Pinpoint the cell where the given text exists, returning its (x, y) midpoint coordinate. 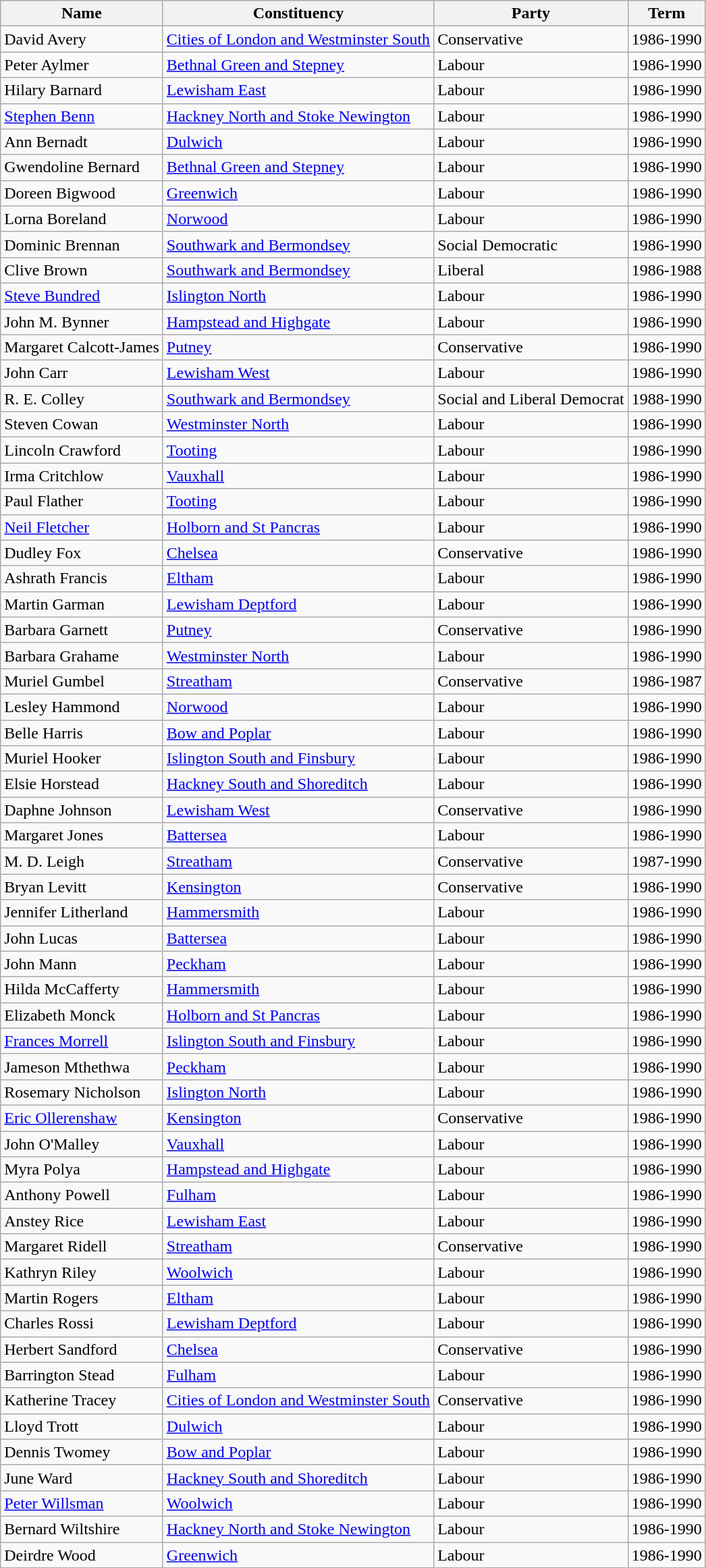
Dominic Brennan (82, 244)
Elsie Horstead (82, 784)
Barrington Stead (82, 1375)
John Carr (82, 373)
Myra Polya (82, 1170)
Peter Aylmer (82, 65)
Liberal (531, 270)
Peter Willsman (82, 1503)
Dudley Fox (82, 553)
M. D. Leigh (82, 861)
Belle Harris (82, 732)
Elizabeth Monck (82, 1015)
Margaret Calcott-James (82, 348)
Gwendoline Bernard (82, 167)
1987-1990 (667, 861)
Paul Flather (82, 502)
Bernard Wiltshire (82, 1529)
Daphne Johnson (82, 810)
Doreen Bigwood (82, 193)
Anstey Rice (82, 1221)
Charles Rossi (82, 1324)
R. E. Colley (82, 399)
Social and Liberal Democrat (531, 399)
June Ward (82, 1478)
Dennis Twomey (82, 1452)
Rosemary Nicholson (82, 1092)
Lesley Hammond (82, 707)
Term (667, 13)
Neil Fletcher (82, 527)
Ashrath Francis (82, 578)
Lorna Boreland (82, 219)
Social Democratic (531, 244)
Constituency (298, 13)
Lincoln Crawford (82, 450)
1988-1990 (667, 399)
Margaret Jones (82, 836)
Muriel Hooker (82, 759)
Irma Critchlow (82, 476)
Ann Bernadt (82, 142)
Barbara Garnett (82, 630)
Frances Morrell (82, 1041)
John M. Bynner (82, 322)
Herbert Sandford (82, 1349)
John Lucas (82, 938)
Muriel Gumbel (82, 681)
Barbara Grahame (82, 655)
Hilda McCafferty (82, 990)
Bryan Levitt (82, 887)
Stephen Benn (82, 116)
Martin Rogers (82, 1298)
Steve Bundred (82, 296)
John Mann (82, 964)
Deirdre Wood (82, 1555)
Name (82, 13)
Jennifer Litherland (82, 913)
John O'Malley (82, 1144)
Margaret Ridell (82, 1247)
Clive Brown (82, 270)
David Avery (82, 39)
Martin Garman (82, 604)
Jameson Mthethwa (82, 1066)
Eric Ollerenshaw (82, 1118)
Steven Cowan (82, 425)
Hilary Barnard (82, 90)
Anthony Powell (82, 1195)
1986-1988 (667, 270)
Katherine Tracey (82, 1401)
1986-1987 (667, 681)
Lloyd Trott (82, 1426)
Party (531, 13)
Kathryn Riley (82, 1272)
